Search for the cell housing the specified text and yield its (x, y) center coordinate. 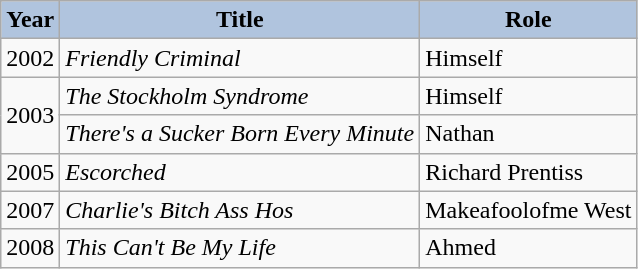
Title (240, 20)
Nathan (528, 134)
There's a Sucker Born Every Minute (240, 134)
Friendly Criminal (240, 58)
2005 (30, 172)
Richard Prentiss (528, 172)
This Can't Be My Life (240, 248)
Role (528, 20)
2003 (30, 115)
2007 (30, 210)
Ahmed (528, 248)
2008 (30, 248)
Charlie's Bitch Ass Hos (240, 210)
Year (30, 20)
The Stockholm Syndrome (240, 96)
Escorched (240, 172)
2002 (30, 58)
Makeafoolofme West (528, 210)
